Provide the (x, y) coordinate of the cell's center where the given text is located.  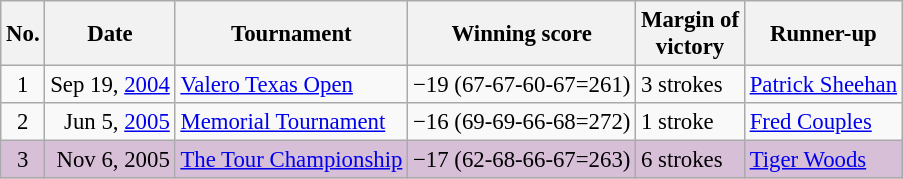
Tournament (292, 34)
3 (23, 160)
The Tour Championship (292, 160)
Date (110, 34)
Patrick Sheehan (823, 85)
No. (23, 34)
3 strokes (690, 85)
Runner-up (823, 34)
Fred Couples (823, 122)
Nov 6, 2005 (110, 160)
Sep 19, 2004 (110, 85)
−17 (62-68-66-67=263) (522, 160)
Winning score (522, 34)
Jun 5, 2005 (110, 122)
1 stroke (690, 122)
Margin ofvictory (690, 34)
Valero Texas Open (292, 85)
Memorial Tournament (292, 122)
6 strokes (690, 160)
1 (23, 85)
−16 (69-69-66-68=272) (522, 122)
2 (23, 122)
−19 (67-67-60-67=261) (522, 85)
Tiger Woods (823, 160)
